Output the (x, y) coordinate of the center of the cell containing the given text.  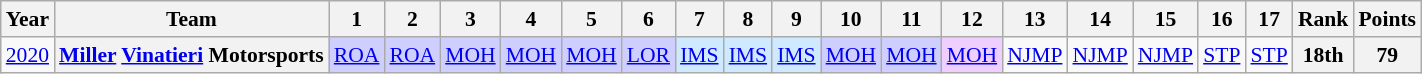
4 (532, 19)
14 (1100, 19)
7 (700, 19)
Miller Vinatieri Motorsports (192, 55)
2 (412, 19)
12 (972, 19)
6 (648, 19)
9 (796, 19)
15 (1166, 19)
13 (1034, 19)
1 (357, 19)
2020 (28, 55)
10 (852, 19)
Team (192, 19)
18th (1324, 55)
5 (592, 19)
3 (470, 19)
Points (1387, 19)
16 (1222, 19)
Year (28, 19)
LOR (648, 55)
8 (748, 19)
79 (1387, 55)
Rank (1324, 19)
11 (912, 19)
17 (1268, 19)
